Search for the cell housing the specified text and yield its [x, y] center coordinate. 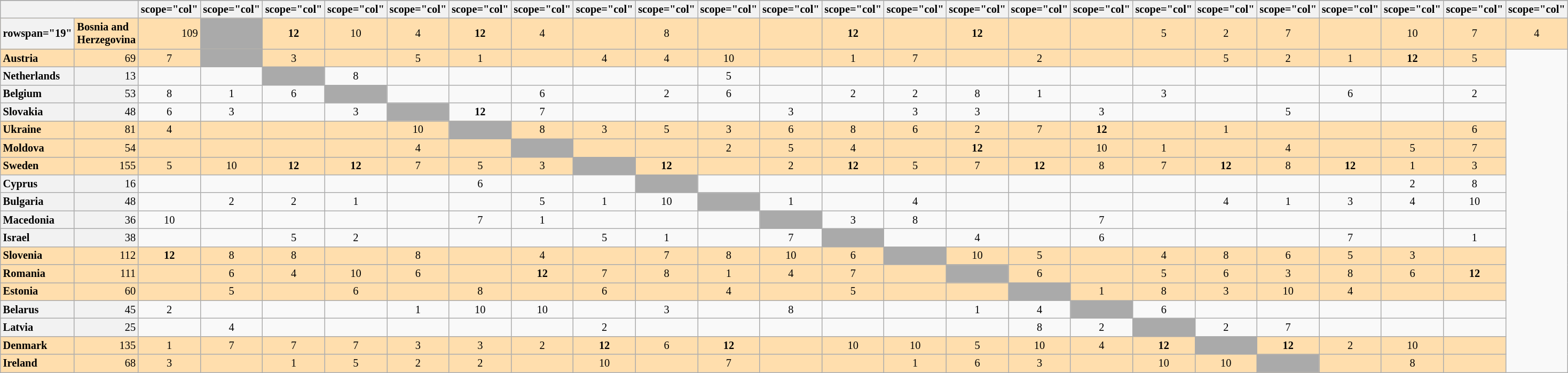
60 [106, 291]
68 [106, 363]
Israel [37, 237]
38 [106, 237]
Bulgaria [37, 202]
109 [169, 34]
Ukraine [37, 130]
Austria [37, 58]
Netherlands [37, 76]
Denmark [37, 345]
13 [106, 76]
rowspan="19" [37, 34]
Romania [37, 274]
Slovenia [37, 256]
Latvia [37, 327]
69 [106, 58]
Macedonia [37, 220]
Slovakia [37, 112]
Cyprus [37, 184]
45 [106, 309]
Ireland [37, 363]
112 [106, 256]
25 [106, 327]
Belgium [37, 94]
53 [106, 94]
54 [106, 148]
81 [106, 130]
155 [106, 166]
Moldova [37, 148]
135 [106, 345]
111 [106, 274]
Estonia [37, 291]
36 [106, 220]
Belarus [37, 309]
Sweden [37, 166]
Bosnia and Herzegovina [106, 34]
16 [106, 184]
